Return (x, y) of the center of cell containing provided text 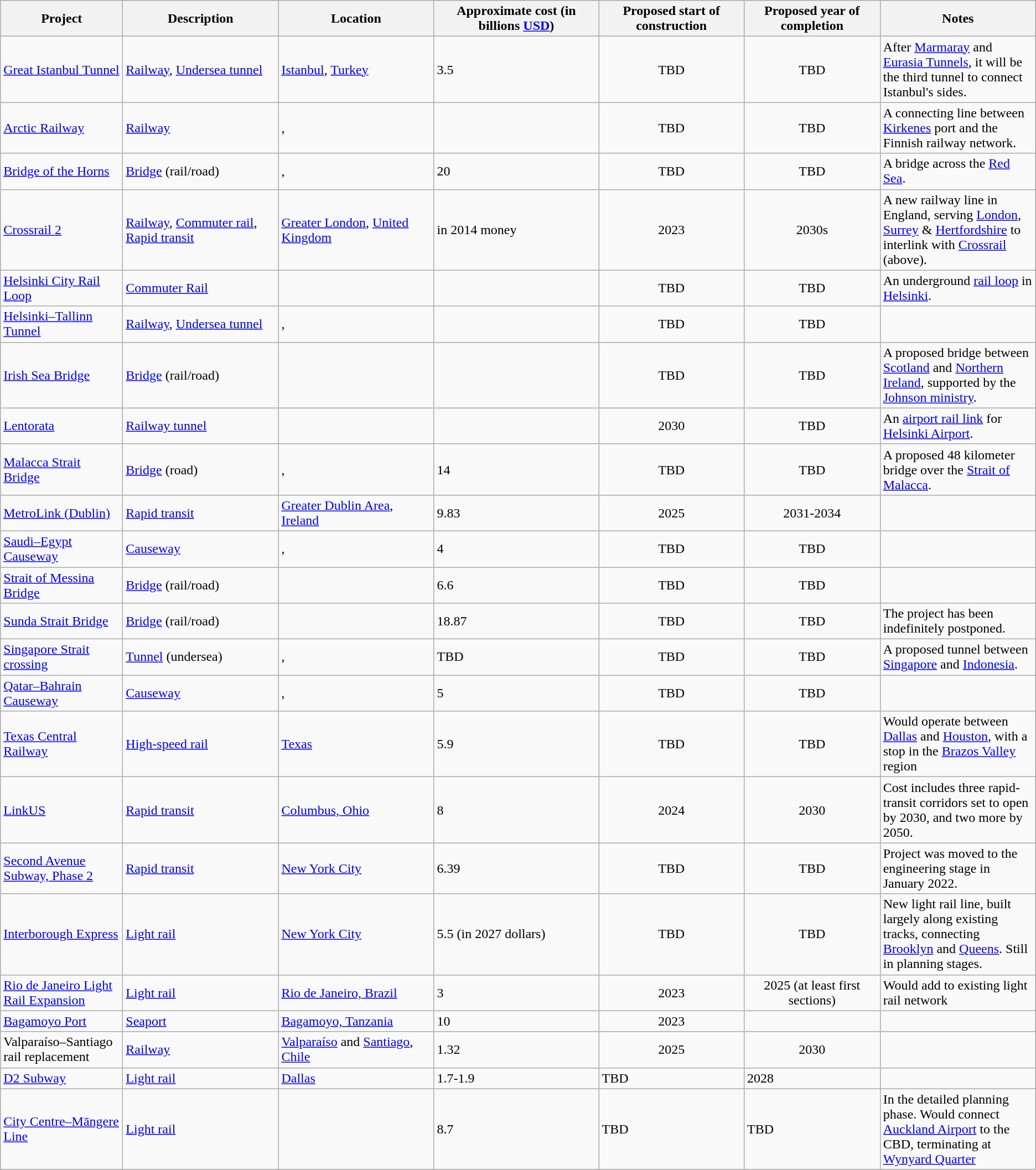
Texas Central Railway (62, 744)
20 (516, 172)
A proposed bridge between Scotland and Northern Ireland, supported by the Johnson ministry. (957, 375)
Commuter Rail (200, 288)
A new railway line in England, serving London, Surrey & Hertfordshire to interlink with Crossrail (above). (957, 230)
Location (356, 19)
City Centre–Māngere Line (62, 1129)
Qatar–Bahrain Causeway (62, 693)
Interborough Express (62, 934)
Texas (356, 744)
2030s (812, 230)
3.5 (516, 70)
Greater London, United Kingdom (356, 230)
Crossrail 2 (62, 230)
The project has been indefinitely postponed. (957, 621)
Sunda Strait Bridge (62, 621)
5.5 (in 2027 dollars) (516, 934)
Railway, Commuter rail, Rapid transit (200, 230)
1.32 (516, 1049)
Proposed year of completion (812, 19)
2028 (812, 1078)
5.9 (516, 744)
Project was moved to the engineering stage in January 2022. (957, 868)
Bridge of the Horns (62, 172)
Rio de Janeiro, Brazil (356, 993)
Greater Dublin Area, Ireland (356, 512)
Cost includes three rapid-transit corridors set to open by 2030, and two more by 2050. (957, 810)
Seaport (200, 1021)
Description (200, 19)
Project (62, 19)
in 2014 money (516, 230)
A bridge across the Red Sea. (957, 172)
Arctic Railway (62, 128)
Second Avenue Subway, Phase 2 (62, 868)
2024 (671, 810)
Bagamoyo Port (62, 1021)
2031-2034 (812, 512)
Irish Sea Bridge (62, 375)
Great Istanbul Tunnel (62, 70)
Strait of Messina Bridge (62, 584)
10 (516, 1021)
Would add to existing light rail network (957, 993)
5 (516, 693)
In the detailed planning phase. Would connect Auckland Airport to the CBD, terminating at Wynyard Quarter (957, 1129)
4 (516, 549)
Rio de Janeiro Light Rail Expansion (62, 993)
Saudi–Egypt Causeway (62, 549)
Tunnel (undersea) (200, 658)
An airport rail link for Helsinki Airport. (957, 426)
Istanbul, Turkey (356, 70)
Proposed start of construction (671, 19)
MetroLink (Dublin) (62, 512)
A connecting line between Kirkenes port and the Finnish railway network. (957, 128)
A proposed tunnel between Singapore and Indonesia. (957, 658)
9.83 (516, 512)
Would operate between Dallas and Houston, with a stop in the Brazos Valley region (957, 744)
3 (516, 993)
1.7-1.9 (516, 1078)
8 (516, 810)
High-speed rail (200, 744)
6.6 (516, 584)
Bridge (road) (200, 469)
LinkUS (62, 810)
An underground rail loop in Helsinki. (957, 288)
Railway tunnel (200, 426)
14 (516, 469)
Helsinki City Rail Loop (62, 288)
Notes (957, 19)
Columbus, Ohio (356, 810)
D2 Subway (62, 1078)
2025 (at least first sections) (812, 993)
A proposed 48 kilometer bridge over the Strait of Malacca. (957, 469)
Bagamoyo, Tanzania (356, 1021)
Valparaíso–Santiago rail replacement (62, 1049)
Malacca Strait Bridge (62, 469)
Approximate cost (in billions USD) (516, 19)
Lentorata (62, 426)
After Marmaray and Eurasia Tunnels, it will be the third tunnel to connect Istanbul's sides. (957, 70)
8.7 (516, 1129)
Singapore Strait crossing (62, 658)
18.87 (516, 621)
Dallas (356, 1078)
Valparaíso and Santiago, Chile (356, 1049)
6.39 (516, 868)
Helsinki–Tallinn Tunnel (62, 324)
New light rail line, built largely along existing tracks, connecting Brooklyn and Queens. Still in planning stages. (957, 934)
